Search for the cell housing the specified text and yield its [X, Y] center coordinate. 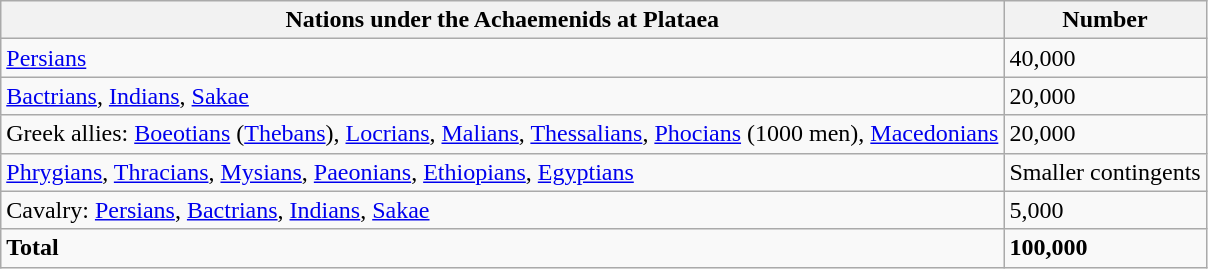
40,000 [1105, 58]
Persians [502, 58]
Greek allies: Boeotians (Thebans), Locrians, Malians, Thessalians, Phocians (1000 men), Macedonians [502, 134]
Nations under the Achaemenids at Plataea [502, 20]
Phrygians, Thracians, Mysians, Paeonians, Ethiopians, Egyptians [502, 172]
Cavalry: Persians, Bactrians, Indians, Sakae [502, 210]
Number [1105, 20]
Total [502, 248]
100,000 [1105, 248]
Bactrians, Indians, Sakae [502, 96]
Smaller contingents [1105, 172]
5,000 [1105, 210]
